Output the [X, Y] coordinate of the center of the cell containing the given text.  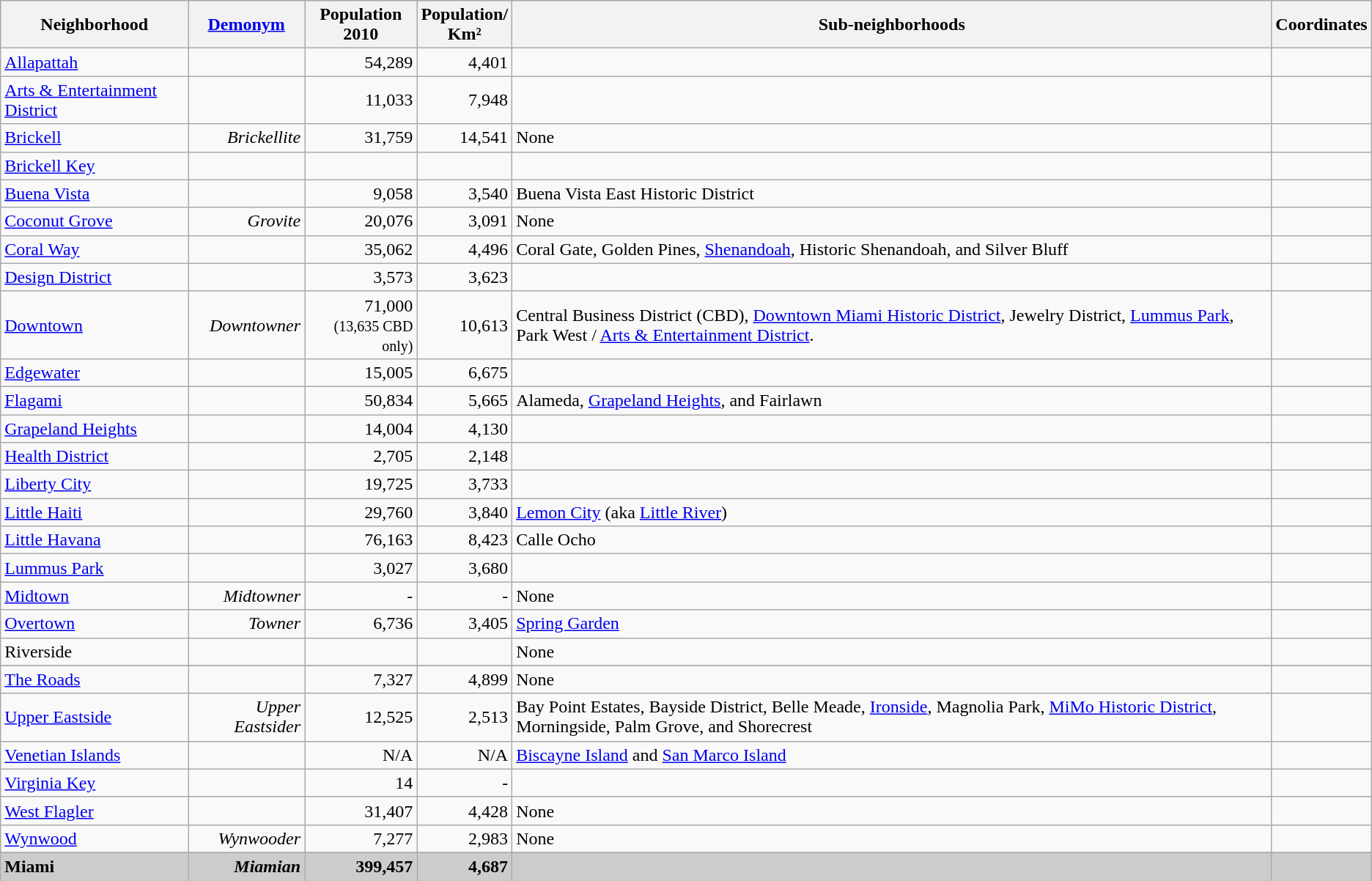
Alameda, Grapeland Heights, and Fairlawn [892, 400]
Buena Vista [95, 193]
2,148 [465, 457]
Miamian [246, 866]
Little Havana [95, 540]
Health District [95, 457]
Liberty City [95, 484]
Design District [95, 277]
3,540 [465, 193]
12,525 [361, 717]
Allapattah [95, 62]
Overtown [95, 624]
3,623 [465, 277]
Downtown [95, 325]
Neighborhood [95, 25]
14,004 [361, 429]
Downtowner [246, 325]
Midtowner [246, 596]
3,840 [465, 512]
3,733 [465, 484]
Riverside [95, 652]
3,405 [465, 624]
71,000 (13,635 CBD only) [361, 325]
3,027 [361, 568]
Brickell [95, 138]
15,005 [361, 372]
2,513 [465, 717]
10,613 [465, 325]
Calle Ocho [892, 540]
The Roads [95, 679]
5,665 [465, 400]
Coral Gate, Golden Pines, Shenandoah, Historic Shenandoah, and Silver Bluff [892, 249]
11,033 [361, 100]
35,062 [361, 249]
Edgewater [95, 372]
Brickellite [246, 138]
399,457 [361, 866]
8,423 [465, 540]
Biscayne Island and San Marco Island [892, 755]
Grapeland Heights [95, 429]
Buena Vista East Historic District [892, 193]
9,058 [361, 193]
31,407 [361, 811]
Brickell Key [95, 166]
2,705 [361, 457]
Venetian Islands [95, 755]
Coordinates [1321, 25]
Arts & Entertainment District [95, 100]
Coral Way [95, 249]
50,834 [361, 400]
Grovite [246, 221]
Bay Point Estates, Bayside District, Belle Meade, Ironside, Magnolia Park, MiMo Historic District, Morningside, Palm Grove, and Shorecrest [892, 717]
29,760 [361, 512]
Population/Km² [465, 25]
Spring Garden [892, 624]
Wynwooder [246, 838]
Central Business District (CBD), Downtown Miami Historic District, Jewelry District, Lummus Park, Park West / Arts & Entertainment District. [892, 325]
7,277 [361, 838]
Towner [246, 624]
2,983 [465, 838]
Little Haiti [95, 512]
Virginia Key [95, 783]
54,289 [361, 62]
4,130 [465, 429]
4,496 [465, 249]
76,163 [361, 540]
Sub-neighborhoods [892, 25]
Flagami [95, 400]
4,401 [465, 62]
Population2010 [361, 25]
Miami [95, 866]
6,675 [465, 372]
14 [361, 783]
Demonym [246, 25]
7,327 [361, 679]
Lemon City (aka Little River) [892, 512]
6,736 [361, 624]
7,948 [465, 100]
20,076 [361, 221]
3,680 [465, 568]
3,573 [361, 277]
4,899 [465, 679]
West Flagler [95, 811]
19,725 [361, 484]
4,428 [465, 811]
Lummus Park [95, 568]
Wynwood [95, 838]
Upper Eastside [95, 717]
Midtown [95, 596]
Coconut Grove [95, 221]
31,759 [361, 138]
14,541 [465, 138]
4,687 [465, 866]
Upper Eastsider [246, 717]
3,091 [465, 221]
